Provide the (X, Y) coordinate of the cell's center where the given text is located.  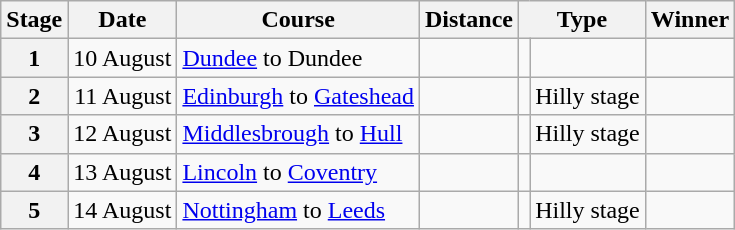
Winner (690, 20)
Type (582, 20)
Stage (34, 20)
Edinburgh to Gateshead (298, 96)
Dundee to Dundee (298, 58)
13 August (122, 172)
Middlesbrough to Hull (298, 134)
1 (34, 58)
3 (34, 134)
Nottingham to Leeds (298, 210)
5 (34, 210)
Lincoln to Coventry (298, 172)
2 (34, 96)
10 August (122, 58)
12 August (122, 134)
Course (298, 20)
14 August (122, 210)
11 August (122, 96)
Date (122, 20)
Distance (468, 20)
4 (34, 172)
